Detect which cell encompasses the target text, then output its (X, Y) center coordinate. 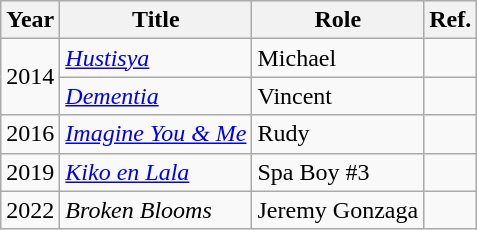
Role (338, 20)
Dementia (156, 96)
2019 (30, 172)
Ref. (450, 20)
Jeremy Gonzaga (338, 210)
2022 (30, 210)
Spa Boy #3 (338, 172)
Michael (338, 58)
Year (30, 20)
2014 (30, 77)
Vincent (338, 96)
Imagine You & Me (156, 134)
Rudy (338, 134)
2016 (30, 134)
Kiko en Lala (156, 172)
Title (156, 20)
Hustisya (156, 58)
Broken Blooms (156, 210)
